Output the (x, y) coordinate of the center of the cell containing the given text.  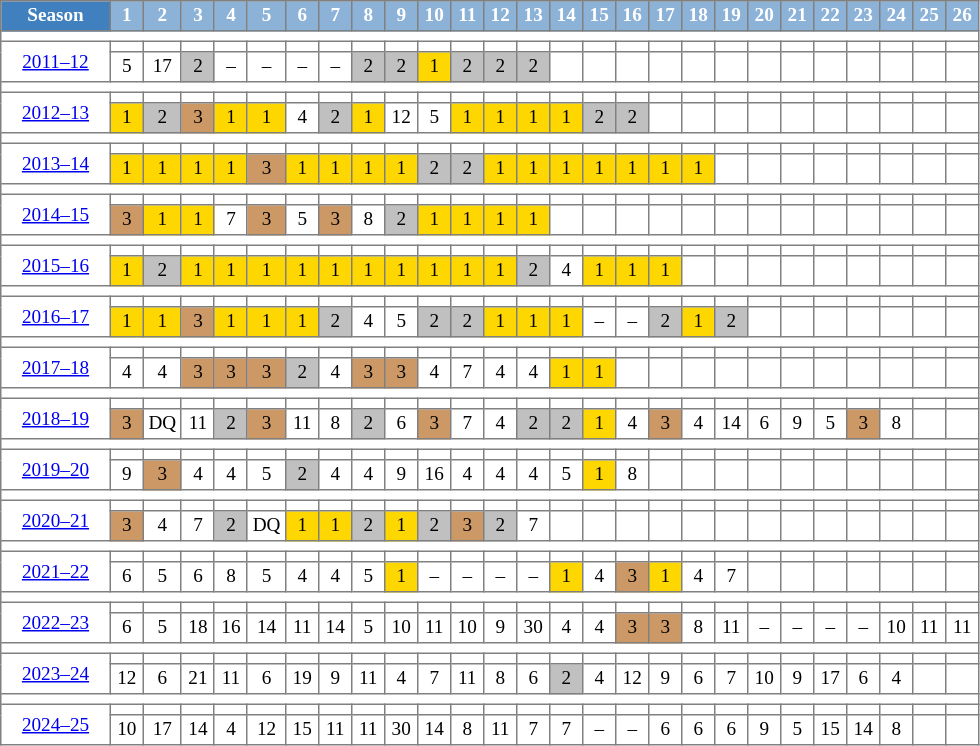
2018–19 (56, 418)
Season (56, 16)
13 (534, 16)
2014–15 (56, 214)
2023–24 (56, 673)
2016–17 (56, 316)
24 (896, 16)
2022–23 (56, 622)
2020–21 (56, 520)
2021–22 (56, 571)
2012–13 (56, 112)
25 (930, 16)
2017–18 (56, 367)
2024–25 (56, 724)
2011–12 (56, 61)
26 (962, 16)
23 (864, 16)
2015–16 (56, 265)
2013–14 (56, 163)
2019–20 (56, 469)
20 (764, 16)
22 (830, 16)
